Locate the cell with the specified text and output its [x, y] center coordinate. 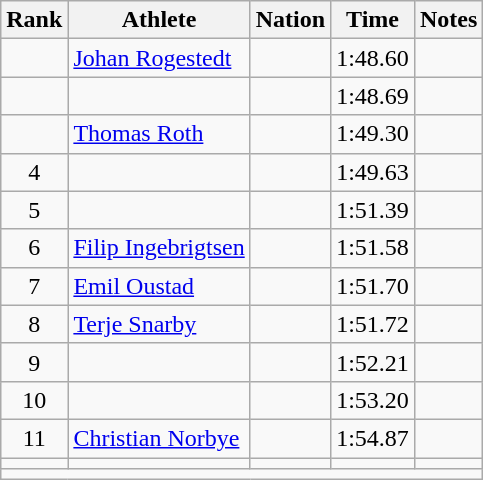
11 [34, 438]
1:51.39 [373, 210]
1:51.58 [373, 248]
1:49.63 [373, 172]
8 [34, 324]
Filip Ingebrigtsen [159, 248]
Rank [34, 20]
1:54.87 [373, 438]
Time [373, 20]
1:51.72 [373, 324]
Johan Rogestedt [159, 58]
Notes [448, 20]
1:48.69 [373, 96]
4 [34, 172]
1:52.21 [373, 362]
Terje Snarby [159, 324]
7 [34, 286]
Nation [290, 20]
1:51.70 [373, 286]
5 [34, 210]
Emil Oustad [159, 286]
1:48.60 [373, 58]
10 [34, 400]
Thomas Roth [159, 134]
9 [34, 362]
6 [34, 248]
Christian Norbye [159, 438]
1:53.20 [373, 400]
1:49.30 [373, 134]
Athlete [159, 20]
